Determine the [X, Y] coordinate at the center of the cell enclosing the given text.  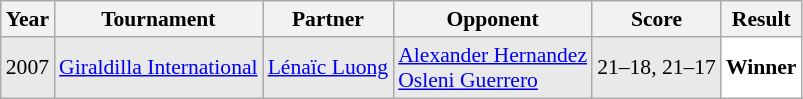
Partner [328, 19]
Tournament [158, 19]
Winner [762, 68]
2007 [28, 68]
Year [28, 19]
Opponent [492, 19]
Giraldilla International [158, 68]
Result [762, 19]
Score [656, 19]
Lénaïc Luong [328, 68]
21–18, 21–17 [656, 68]
Alexander Hernandez Osleni Guerrero [492, 68]
